Return the (x, y) coordinate for the center point of the cell that contains the specified text.  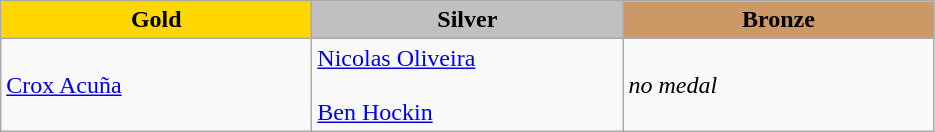
Silver (468, 20)
no medal (778, 85)
Nicolas OliveiraBen Hockin (468, 85)
Bronze (778, 20)
Crox Acuña (156, 85)
Gold (156, 20)
